From the cell containing the given text, extract its center point as (X, Y) coordinate. 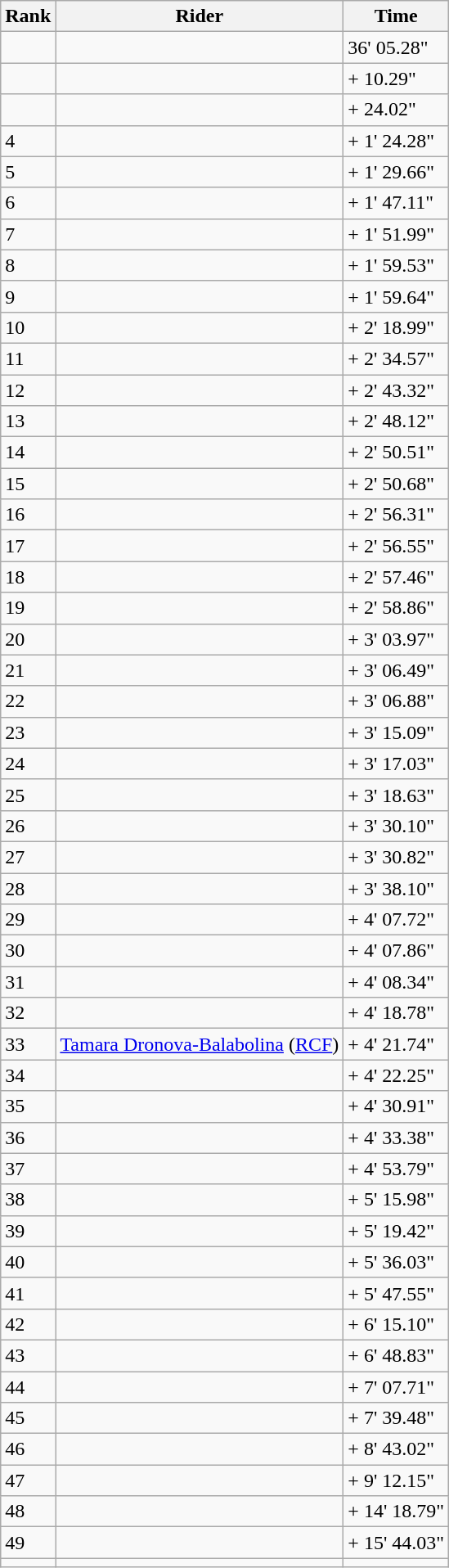
4 (28, 141)
46 (28, 1449)
+ 4' 22.25" (396, 1075)
17 (28, 546)
+ 3' 03.97" (396, 639)
+ 14' 18.79" (396, 1512)
39 (28, 1231)
36' 05.28" (396, 47)
+ 1' 47.11" (396, 203)
7 (28, 234)
Rider (200, 16)
47 (28, 1480)
+ 10.29" (396, 79)
+ 3' 06.88" (396, 701)
43 (28, 1355)
+ 5' 15.98" (396, 1200)
14 (28, 453)
42 (28, 1324)
5 (28, 172)
+ 3' 38.10" (396, 888)
45 (28, 1418)
30 (28, 951)
+ 4' 07.72" (396, 920)
44 (28, 1387)
33 (28, 1044)
24 (28, 764)
25 (28, 795)
32 (28, 1013)
+ 2' 43.32" (396, 390)
+ 7' 07.71" (396, 1387)
+ 24.02" (396, 110)
+ 2' 58.86" (396, 608)
+ 1' 59.53" (396, 265)
29 (28, 920)
+ 1' 29.66" (396, 172)
+ 6' 15.10" (396, 1324)
20 (28, 639)
Rank (28, 16)
22 (28, 701)
+ 5' 47.55" (396, 1293)
+ 3' 06.49" (396, 670)
31 (28, 982)
12 (28, 390)
19 (28, 608)
+ 3' 30.10" (396, 826)
27 (28, 857)
+ 1' 59.64" (396, 296)
34 (28, 1075)
+ 3' 18.63" (396, 795)
11 (28, 358)
18 (28, 577)
+ 2' 50.68" (396, 484)
+ 4' 33.38" (396, 1138)
28 (28, 888)
+ 2' 34.57" (396, 358)
38 (28, 1200)
37 (28, 1169)
+ 4' 18.78" (396, 1013)
+ 2' 57.46" (396, 577)
16 (28, 515)
+ 2' 48.12" (396, 421)
+ 9' 12.15" (396, 1480)
+ 2' 56.31" (396, 515)
+ 4' 53.79" (396, 1169)
8 (28, 265)
+ 4' 08.34" (396, 982)
+ 1' 24.28" (396, 141)
21 (28, 670)
+ 3' 17.03" (396, 764)
+ 8' 43.02" (396, 1449)
26 (28, 826)
+ 1' 51.99" (396, 234)
+ 4' 30.91" (396, 1106)
6 (28, 203)
+ 7' 39.48" (396, 1418)
Tamara Dronova-Balabolina (RCF) (200, 1044)
+ 15' 44.03" (396, 1543)
+ 3' 15.09" (396, 732)
35 (28, 1106)
10 (28, 327)
+ 2' 18.99" (396, 327)
+ 4' 07.86" (396, 951)
+ 2' 56.55" (396, 546)
+ 6' 48.83" (396, 1355)
15 (28, 484)
+ 2' 50.51" (396, 453)
13 (28, 421)
40 (28, 1262)
+ 4' 21.74" (396, 1044)
+ 3' 30.82" (396, 857)
Time (396, 16)
48 (28, 1512)
9 (28, 296)
49 (28, 1543)
41 (28, 1293)
23 (28, 732)
+ 5' 19.42" (396, 1231)
+ 5' 36.03" (396, 1262)
36 (28, 1138)
